Detect which cell encompasses the target text, then output its [x, y] center coordinate. 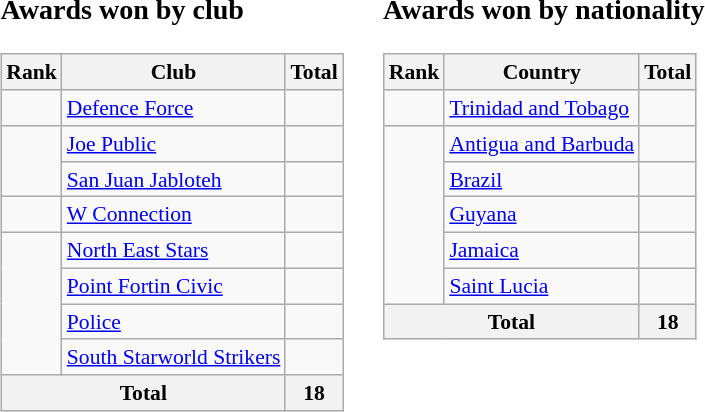
Country [542, 72]
Police [174, 322]
Joe Public [174, 144]
San Juan Jabloteh [174, 179]
South Starworld Strikers [174, 357]
Saint Lucia [542, 286]
W Connection [174, 215]
Club [174, 72]
North East Stars [174, 251]
Brazil [542, 179]
Guyana [542, 215]
Defence Force [174, 108]
Point Fortin Civic [174, 286]
Jamaica [542, 251]
Trinidad and Tobago [542, 108]
Antigua and Barbuda [542, 144]
